Identify which cell holds the provided text, then report its [X, Y] central coordinate. 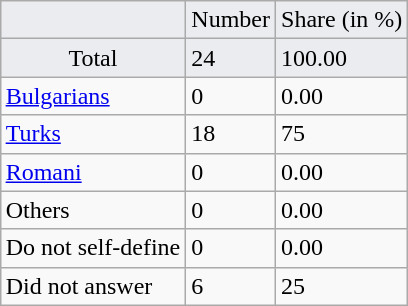
Share (in %) [342, 20]
Turks [93, 134]
Others [93, 210]
6 [231, 286]
Did not answer [93, 286]
100.00 [342, 58]
25 [342, 286]
24 [231, 58]
Bulgarians [93, 96]
75 [342, 134]
Total [93, 58]
Number [231, 20]
Do not self-define [93, 248]
18 [231, 134]
Romani [93, 172]
